Scan for the cell matching the given text and deliver its (x, y) coordinate at center. 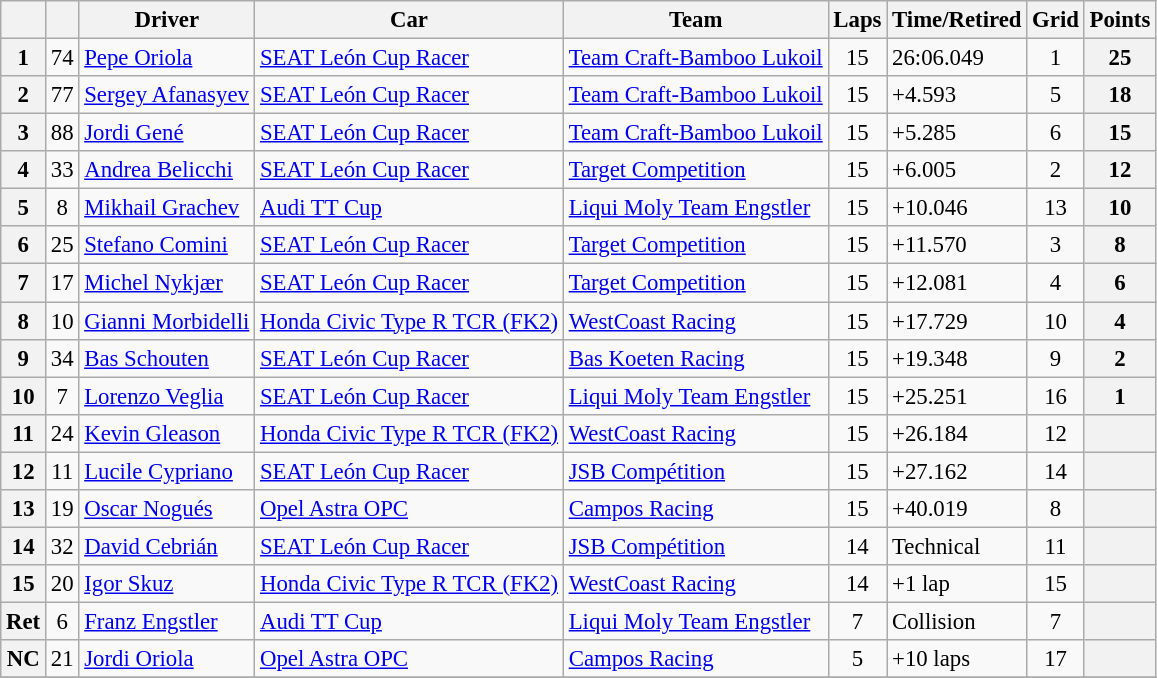
24 (62, 433)
Team (696, 20)
Lucile Cypriano (167, 471)
Jordi Gené (167, 133)
34 (62, 358)
74 (62, 58)
+6.005 (957, 170)
Bas Koeten Racing (696, 358)
+40.019 (957, 509)
Bas Schouten (167, 358)
16 (1056, 396)
20 (62, 584)
Sergey Afanasyev (167, 95)
33 (62, 170)
Franz Engstler (167, 621)
Kevin Gleason (167, 433)
Mikhail Grachev (167, 208)
David Cebrián (167, 546)
+11.570 (957, 245)
+26.184 (957, 433)
26:06.049 (957, 58)
18 (1120, 95)
19 (62, 509)
Gianni Morbidelli (167, 321)
Michel Nykjær (167, 283)
+12.081 (957, 283)
Laps (858, 20)
+5.285 (957, 133)
+17.729 (957, 321)
Lorenzo Veglia (167, 396)
Collision (957, 621)
Time/Retired (957, 20)
Stefano Comini (167, 245)
Ret (24, 621)
+19.348 (957, 358)
Pepe Oriola (167, 58)
NC (24, 659)
+10.046 (957, 208)
Igor Skuz (167, 584)
88 (62, 133)
+25.251 (957, 396)
Car (410, 20)
Points (1120, 20)
21 (62, 659)
Grid (1056, 20)
+10 laps (957, 659)
77 (62, 95)
Oscar Nogués (167, 509)
Technical (957, 546)
+4.593 (957, 95)
+27.162 (957, 471)
Andrea Belicchi (167, 170)
+1 lap (957, 584)
32 (62, 546)
Jordi Oriola (167, 659)
Driver (167, 20)
